Identify which cell holds the provided text, then report its (x, y) central coordinate. 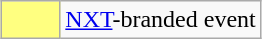
NXT-branded event (160, 20)
